Determine the [X, Y] coordinate at the center of the cell enclosing the given text.  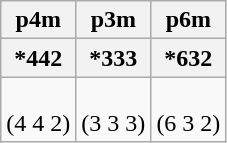
*632 [188, 58]
*442 [38, 58]
p6m [188, 20]
(4 4 2) [38, 110]
p4m [38, 20]
(3 3 3) [114, 110]
p3m [114, 20]
(6 3 2) [188, 110]
*333 [114, 58]
